Output the [x, y] coordinate of the center of the cell containing the given text.  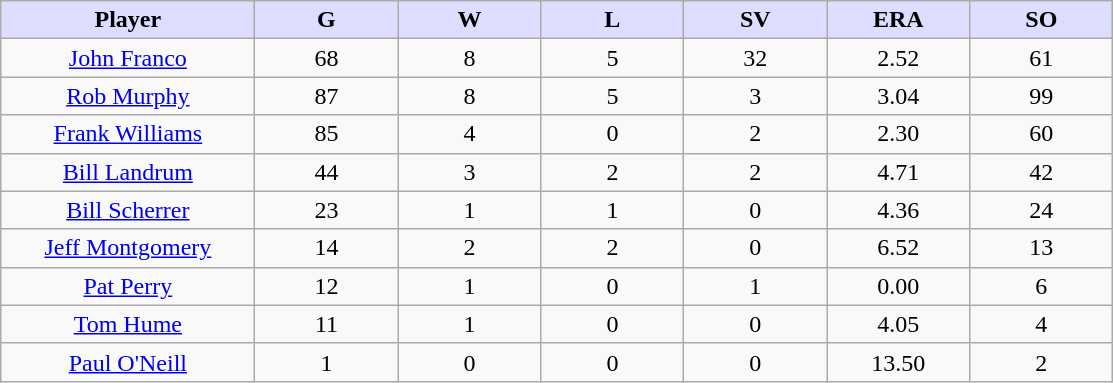
85 [326, 134]
4.71 [898, 172]
13 [1042, 248]
L [612, 20]
68 [326, 58]
Bill Scherrer [128, 210]
60 [1042, 134]
13.50 [898, 362]
SO [1042, 20]
0.00 [898, 286]
61 [1042, 58]
12 [326, 286]
Player [128, 20]
42 [1042, 172]
44 [326, 172]
Rob Murphy [128, 96]
2.52 [898, 58]
Tom Hume [128, 324]
87 [326, 96]
Pat Perry [128, 286]
4.36 [898, 210]
G [326, 20]
John Franco [128, 58]
ERA [898, 20]
W [470, 20]
Frank Williams [128, 134]
24 [1042, 210]
2.30 [898, 134]
Bill Landrum [128, 172]
6 [1042, 286]
4.05 [898, 324]
32 [756, 58]
14 [326, 248]
6.52 [898, 248]
11 [326, 324]
99 [1042, 96]
Paul O'Neill [128, 362]
3.04 [898, 96]
SV [756, 20]
23 [326, 210]
Jeff Montgomery [128, 248]
